Provide the [x, y] coordinate of the cell's center where the given text is located.  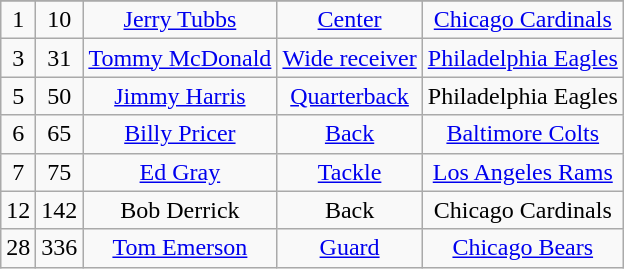
10 [60, 20]
50 [60, 96]
7 [18, 172]
142 [60, 210]
28 [18, 248]
Center [350, 20]
75 [60, 172]
6 [18, 134]
Baltimore Colts [522, 134]
Billy Pricer [180, 134]
Bob Derrick [180, 210]
Ed Gray [180, 172]
336 [60, 248]
Tom Emerson [180, 248]
5 [18, 96]
3 [18, 58]
Jerry Tubbs [180, 20]
Guard [350, 248]
Jimmy Harris [180, 96]
Wide receiver [350, 58]
Tommy McDonald [180, 58]
Tackle [350, 172]
Quarterback [350, 96]
65 [60, 134]
1 [18, 20]
31 [60, 58]
Chicago Bears [522, 248]
Los Angeles Rams [522, 172]
12 [18, 210]
